Find where the given text appears and provide that cell's center as [X, Y] coordinate. 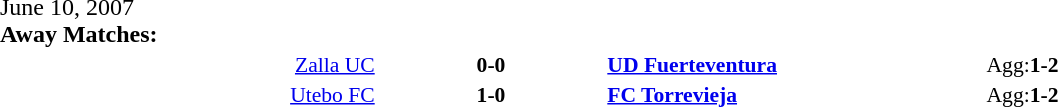
0-0 [492, 64]
UD Fuerteventura [795, 64]
